Locate the cell with the specified text and output its (x, y) center coordinate. 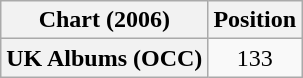
Chart (2006) (104, 20)
UK Albums (OCC) (104, 58)
133 (255, 58)
Position (255, 20)
